Capture the cell that displays the provided text and extract its (X, Y) central coordinate. 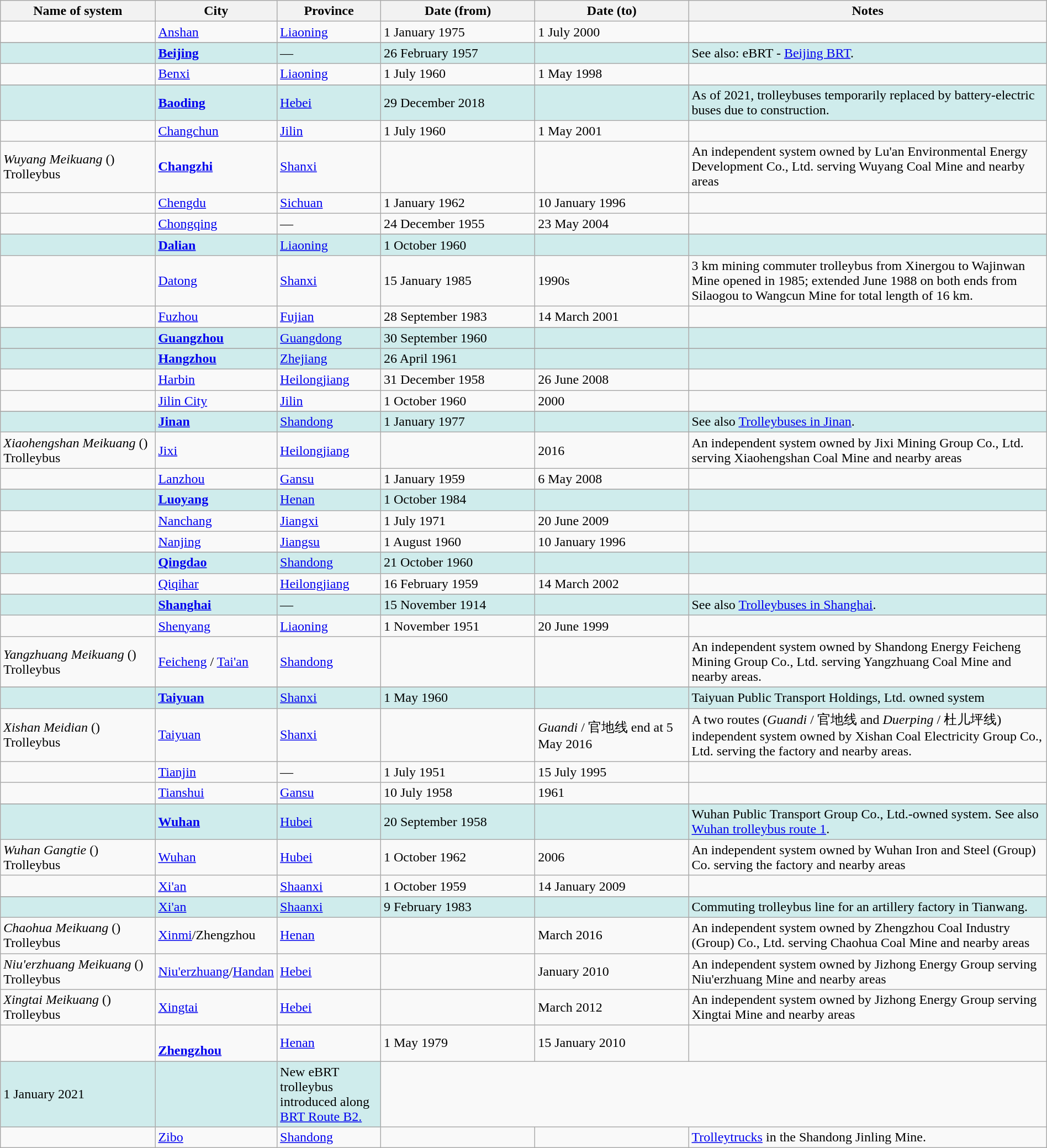
Zibo (216, 1138)
1961 (612, 793)
An independent system owned by Jixi Mining Group Co., Ltd. serving Xiaohengshan Coal Mine and nearby areas (868, 451)
An independent system owned by Jizhong Energy Group serving Xingtai Mine and nearby areas (868, 1007)
Guangzhou (216, 337)
Nanjing (216, 542)
Nanchang (216, 521)
31 December 1958 (457, 380)
14 March 2001 (612, 316)
1 July 1971 (457, 521)
Name of system (78, 11)
1 July 1951 (457, 772)
6 May 2008 (612, 479)
Qiqihar (216, 584)
2006 (612, 857)
1 January 1962 (457, 203)
Changchun (216, 131)
29 December 2018 (457, 103)
Hangzhou (216, 359)
Date (from) (457, 11)
15 January 1985 (457, 281)
26 February 1957 (457, 53)
Jinan (216, 422)
Jiangsu (329, 542)
20 June 2009 (612, 521)
Beijing (216, 53)
Date (to) (612, 11)
24 December 1955 (457, 224)
Datong (216, 281)
Baoding (216, 103)
1 October 1984 (457, 500)
Qingdao (216, 563)
Yangzhuang Meikuang () Trolleybus (78, 662)
Province (329, 11)
1 January 1975 (457, 32)
Luoyang (216, 500)
1 May 1998 (612, 74)
1 January 2021 (78, 1094)
Xiaohengshan Meikuang () Trolleybus (78, 451)
28 September 1983 (457, 316)
1 October 1959 (457, 886)
An independent system owned by Wuhan Iron and Steel (Group) Co. serving the factory and nearby areas (868, 857)
City (216, 11)
1 October 1962 (457, 857)
20 June 1999 (612, 626)
Guandi / 官地线 end at 5 May 2016 (612, 734)
14 January 2009 (612, 886)
Anshan (216, 32)
1 July 2000 (612, 32)
Fuzhou (216, 316)
Feicheng / Tai'an (216, 662)
An independent system owned by Shandong Energy Feicheng Mining Group Co., Ltd. serving Yangzhuang Coal Mine and nearby areas. (868, 662)
An independent system owned by Jizhong Energy Group serving Niu'erzhuang Mine and nearby areas (868, 971)
As of 2021, trolleybuses temporarily replaced by battery-electric buses due to construction. (868, 103)
Benxi (216, 74)
26 April 1961 (457, 359)
2016 (612, 451)
1 August 1960 (457, 542)
Chengdu (216, 203)
Jixi (216, 451)
Notes (868, 11)
March 2016 (612, 935)
Dalian (216, 245)
Niu'erzhuang/Handan (216, 971)
Jiangxi (329, 521)
January 2010 (612, 971)
1 May 1960 (457, 697)
14 March 2002 (612, 584)
1 November 1951 (457, 626)
An independent system owned by Zhengzhou Coal Industry (Group) Co., Ltd. serving Chaohua Coal Mine and nearby areas (868, 935)
An independent system owned by Lu'an Environmental Energy Development Co., Ltd. serving Wuyang Coal Mine and nearby areas (868, 167)
Xingtai (216, 1007)
Trolleytrucks in the Shandong Jinling Mine. (868, 1138)
Chaohua Meikuang () Trolleybus (78, 935)
Sichuan (329, 203)
15 July 1995 (612, 772)
New eBRT trolleybus introduced along BRT Route B2. (329, 1094)
Xinmi/Zhengzhou (216, 935)
Shanghai (216, 605)
21 October 1960 (457, 563)
Harbin (216, 380)
Changzhi (216, 167)
20 September 1958 (457, 822)
See also: eBRT - Beijing BRT. (868, 53)
March 2012 (612, 1007)
Chongqing (216, 224)
Xishan Meidian () Trolleybus (78, 734)
9 February 1983 (457, 907)
Tianjin (216, 772)
1990s (612, 281)
1 May 2001 (612, 131)
Commuting trolleybus line for an artillery factory in Tianwang. (868, 907)
23 May 2004 (612, 224)
Tianshui (216, 793)
See also Trolleybuses in Jinan. (868, 422)
Xingtai Meikuang () Trolleybus (78, 1007)
Zhengzhou (216, 1044)
26 June 2008 (612, 380)
Shenyang (216, 626)
See also Trolleybuses in Shanghai. (868, 605)
15 November 1914 (457, 605)
Jilin City (216, 401)
Guangdong (329, 337)
10 July 1958 (457, 793)
16 February 1959 (457, 584)
1 January 1959 (457, 479)
30 September 1960 (457, 337)
Taiyuan Public Transport Holdings, Ltd. owned system (868, 697)
Lanzhou (216, 479)
1 January 1977 (457, 422)
Niu'erzhuang Meikuang () Trolleybus (78, 971)
15 January 2010 (612, 1044)
1 May 1979 (457, 1044)
2000 (612, 401)
Wuhan Public Transport Group Co., Ltd.-owned system. See also Wuhan trolleybus route 1. (868, 822)
Fujian (329, 316)
Zhejiang (329, 359)
Wuyang Meikuang () Trolleybus (78, 167)
Wuhan Gangtie () Trolleybus (78, 857)
